Return the (X, Y) coordinate for the center point of the cell that contains the specified text.  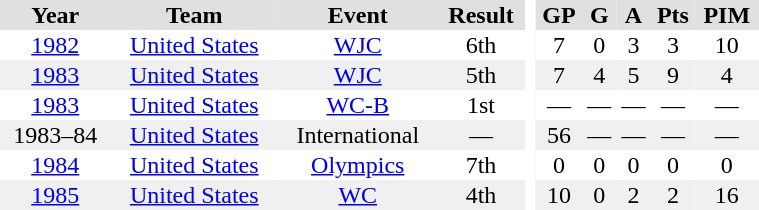
WC (358, 195)
WC-B (358, 105)
1985 (56, 195)
G (599, 15)
9 (673, 75)
56 (559, 135)
1982 (56, 45)
6th (482, 45)
1st (482, 105)
GP (559, 15)
7th (482, 165)
A (633, 15)
International (358, 135)
Pts (673, 15)
PIM (726, 15)
4th (482, 195)
16 (726, 195)
Team (194, 15)
1983–84 (56, 135)
1984 (56, 165)
5 (633, 75)
Result (482, 15)
Event (358, 15)
5th (482, 75)
Year (56, 15)
Olympics (358, 165)
